Extract the [X, Y] coordinate from the center of the cell holding the provided text.  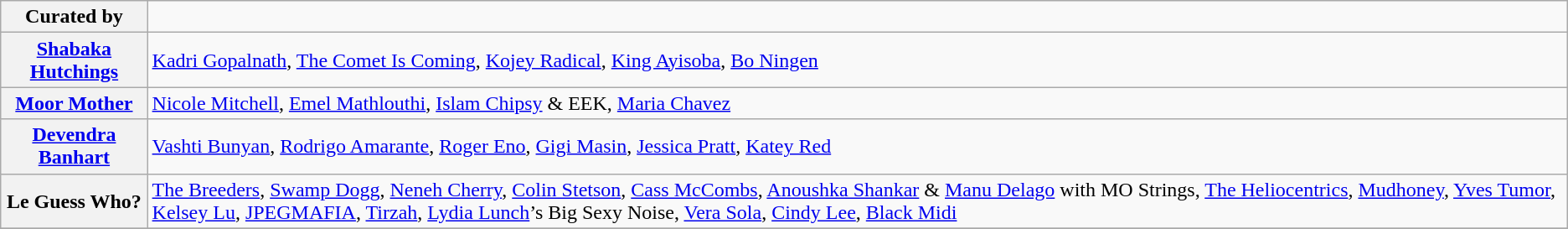
Kadri Gopalnath, The Comet Is Coming, Kojey Radical, King Ayisoba, Bo Ningen [858, 60]
Shabaka Hutchings [74, 60]
Vashti Bunyan, Rodrigo Amarante, Roger Eno, Gigi Masin, Jessica Pratt, Katey Red [858, 146]
Moor Mother [74, 103]
Le Guess Who? [74, 201]
Curated by [74, 17]
Nicole Mitchell, Emel Mathlouthi, Islam Chipsy & EEK, Maria Chavez [858, 103]
Devendra Banhart [74, 146]
